Output the (x, y) coordinate of the center of the cell containing the given text.  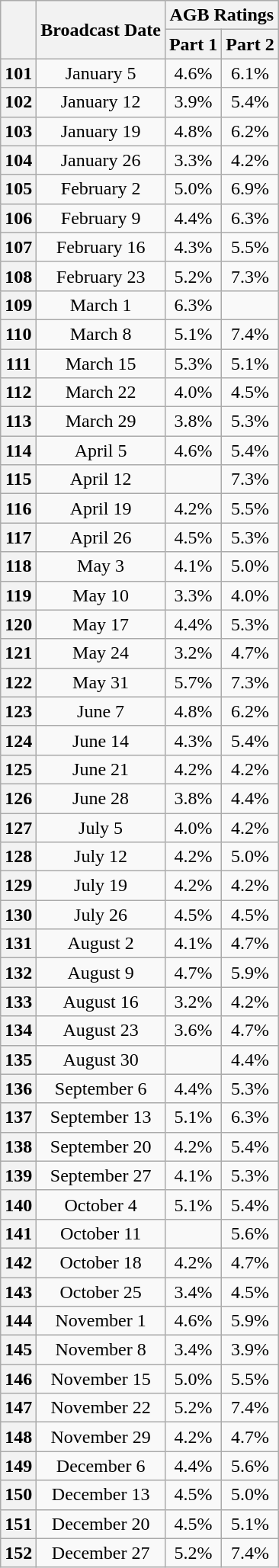
5.7% (193, 682)
125 (18, 769)
141 (18, 1233)
March 15 (101, 364)
3.6% (193, 1031)
March 1 (101, 305)
February 23 (101, 276)
142 (18, 1262)
122 (18, 682)
October 11 (101, 1233)
128 (18, 857)
129 (18, 886)
136 (18, 1089)
Broadcast Date (101, 30)
September 6 (101, 1089)
133 (18, 1002)
November 8 (101, 1350)
110 (18, 334)
June 14 (101, 740)
July 26 (101, 915)
138 (18, 1146)
137 (18, 1117)
127 (18, 827)
130 (18, 915)
121 (18, 653)
August 23 (101, 1031)
May 3 (101, 566)
September 27 (101, 1175)
January 19 (101, 131)
Part 2 (250, 44)
6.9% (250, 189)
November 22 (101, 1408)
August 30 (101, 1060)
April 5 (101, 451)
December 13 (101, 1495)
139 (18, 1175)
January 5 (101, 73)
103 (18, 131)
106 (18, 218)
July 12 (101, 857)
December 27 (101, 1553)
107 (18, 247)
149 (18, 1466)
120 (18, 624)
134 (18, 1031)
May 10 (101, 595)
101 (18, 73)
September 20 (101, 1146)
132 (18, 973)
January 26 (101, 160)
February 9 (101, 218)
135 (18, 1060)
July 19 (101, 886)
118 (18, 566)
July 5 (101, 827)
105 (18, 189)
May 17 (101, 624)
March 22 (101, 393)
April 12 (101, 479)
August 16 (101, 1002)
151 (18, 1524)
April 26 (101, 537)
140 (18, 1204)
December 6 (101, 1466)
February 16 (101, 247)
111 (18, 364)
Part 1 (193, 44)
104 (18, 160)
June 21 (101, 769)
109 (18, 305)
119 (18, 595)
115 (18, 479)
January 12 (101, 102)
August 2 (101, 944)
May 24 (101, 653)
May 31 (101, 682)
AGB Ratings (221, 15)
147 (18, 1408)
October 4 (101, 1204)
November 29 (101, 1437)
December 20 (101, 1524)
148 (18, 1437)
6.1% (250, 73)
108 (18, 276)
116 (18, 508)
114 (18, 451)
131 (18, 944)
October 18 (101, 1262)
124 (18, 740)
September 13 (101, 1117)
117 (18, 537)
August 9 (101, 973)
145 (18, 1350)
123 (18, 711)
113 (18, 422)
126 (18, 798)
March 8 (101, 334)
150 (18, 1495)
October 25 (101, 1292)
November 1 (101, 1321)
143 (18, 1292)
April 19 (101, 508)
February 2 (101, 189)
March 29 (101, 422)
146 (18, 1379)
152 (18, 1553)
144 (18, 1321)
June 7 (101, 711)
112 (18, 393)
June 28 (101, 798)
102 (18, 102)
November 15 (101, 1379)
